Return the [X, Y] coordinate for the center point of the cell that contains the specified text.  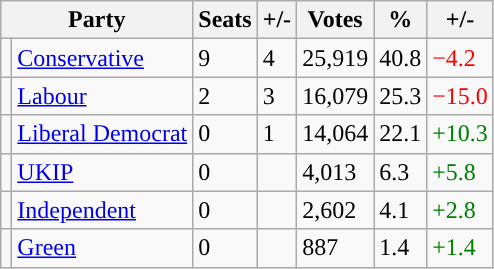
40.8 [400, 58]
Liberal Democrat [102, 134]
+10.3 [460, 134]
887 [336, 248]
Green [102, 248]
Votes [336, 20]
25,919 [336, 58]
22.1 [400, 134]
2,602 [336, 210]
+1.4 [460, 248]
Labour [102, 96]
1.4 [400, 248]
3 [276, 96]
+5.8 [460, 172]
UKIP [102, 172]
9 [225, 58]
+2.8 [460, 210]
Independent [102, 210]
Seats [225, 20]
2 [225, 96]
−15.0 [460, 96]
14,064 [336, 134]
25.3 [400, 96]
6.3 [400, 172]
% [400, 20]
1 [276, 134]
Conservative [102, 58]
−4.2 [460, 58]
4,013 [336, 172]
16,079 [336, 96]
4 [276, 58]
Party [97, 20]
4.1 [400, 210]
